Find where the given text appears and provide that cell's center as (X, Y) coordinate. 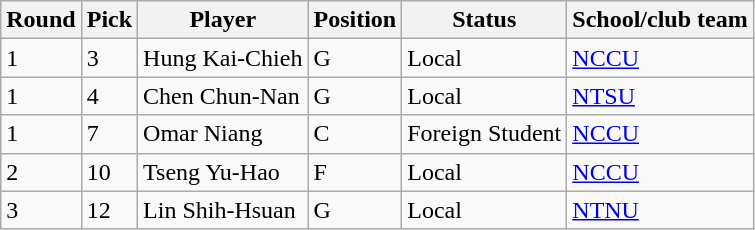
NTNU (660, 210)
NTSU (660, 96)
12 (109, 210)
Omar Niang (223, 134)
C (355, 134)
F (355, 172)
4 (109, 96)
Chen Chun-Nan (223, 96)
Hung Kai-Chieh (223, 58)
2 (41, 172)
Status (484, 20)
Tseng Yu-Hao (223, 172)
Round (41, 20)
Position (355, 20)
10 (109, 172)
Player (223, 20)
Pick (109, 20)
7 (109, 134)
Lin Shih-Hsuan (223, 210)
School/club team (660, 20)
Foreign Student (484, 134)
